Scan for the cell matching the given text and deliver its [X, Y] coordinate at center. 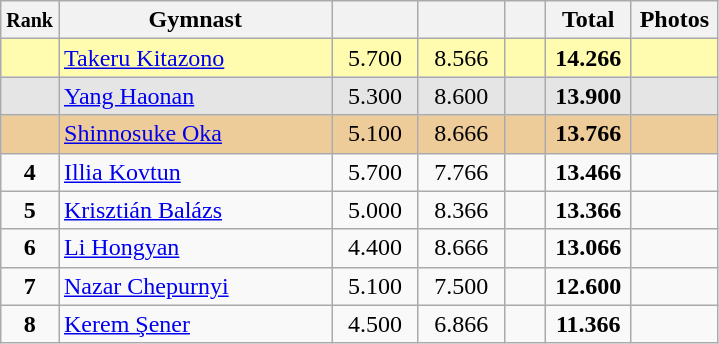
4.400 [375, 248]
6.866 [461, 324]
Gymnast [195, 20]
13.900 [588, 96]
11.366 [588, 324]
Kerem Şener [195, 324]
8.566 [461, 58]
7 [30, 286]
6 [30, 248]
13.066 [588, 248]
13.366 [588, 210]
Rank [30, 20]
4 [30, 172]
Total [588, 20]
Takeru Kitazono [195, 58]
Photos [674, 20]
Nazar Chepurnyi [195, 286]
Yang Haonan [195, 96]
8.600 [461, 96]
Illia Kovtun [195, 172]
4.500 [375, 324]
5.300 [375, 96]
7.766 [461, 172]
5.000 [375, 210]
8.366 [461, 210]
7.500 [461, 286]
Li Hongyan [195, 248]
14.266 [588, 58]
12.600 [588, 286]
8 [30, 324]
Krisztián Balázs [195, 210]
5 [30, 210]
13.466 [588, 172]
Shinnosuke Oka [195, 134]
13.766 [588, 134]
